Capture the cell that displays the provided text and extract its [X, Y] central coordinate. 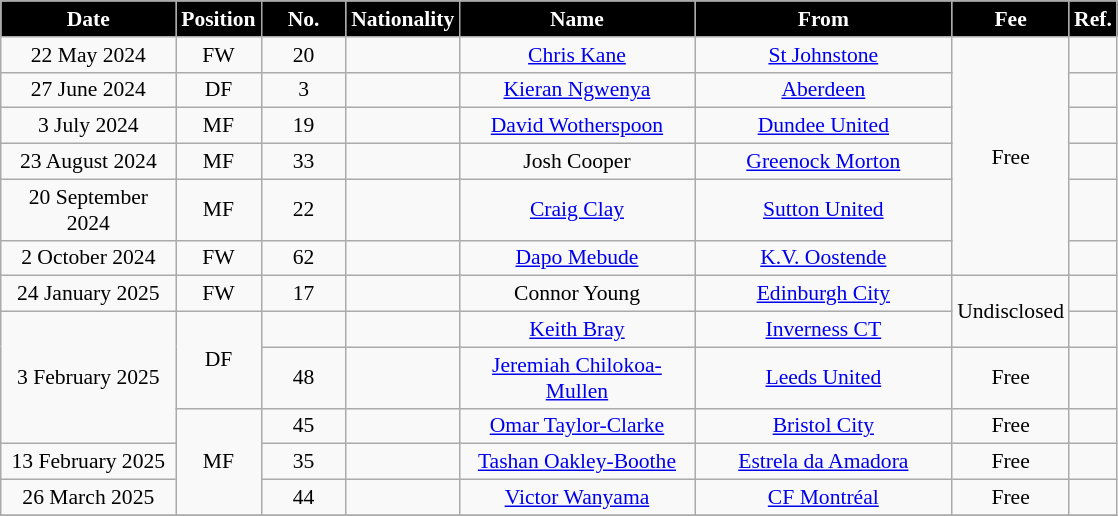
23 August 2024 [88, 162]
Fee [1010, 19]
Tashan Oakley-Boothe [576, 462]
Name [576, 19]
K.V. Oostende [824, 258]
Sutton United [824, 210]
St Johnstone [824, 55]
Bristol City [824, 426]
3 July 2024 [88, 126]
3 February 2025 [88, 378]
2 October 2024 [88, 258]
Estrela da Amadora [824, 462]
Position [218, 19]
Victor Wanyama [576, 498]
David Wotherspoon [576, 126]
62 [304, 258]
No. [304, 19]
Ref. [1093, 19]
Date [88, 19]
Nationality [402, 19]
Edinburgh City [824, 294]
From [824, 19]
Josh Cooper [576, 162]
35 [304, 462]
48 [304, 378]
20 September 2024 [88, 210]
45 [304, 426]
22 May 2024 [88, 55]
Keith Bray [576, 330]
Connor Young [576, 294]
19 [304, 126]
Inverness CT [824, 330]
Undisclosed [1010, 312]
24 January 2025 [88, 294]
17 [304, 294]
Kieran Ngwenya [576, 90]
CF Montréal [824, 498]
3 [304, 90]
Dapo Mebude [576, 258]
22 [304, 210]
33 [304, 162]
Jeremiah Chilokoa-Mullen [576, 378]
Aberdeen [824, 90]
Dundee United [824, 126]
Chris Kane [576, 55]
Omar Taylor-Clarke [576, 426]
Greenock Morton [824, 162]
Leeds United [824, 378]
20 [304, 55]
44 [304, 498]
Craig Clay [576, 210]
26 March 2025 [88, 498]
13 February 2025 [88, 462]
27 June 2024 [88, 90]
